Determine the (x, y) coordinate at the center of the cell enclosing the given text.  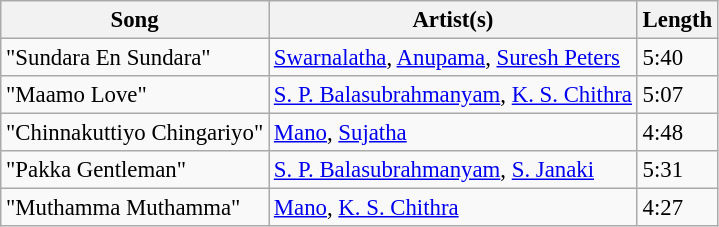
5:07 (677, 95)
"Chinnakuttiyo Chingariyo" (135, 133)
Song (135, 20)
Mano, Sujatha (454, 133)
"Sundara En Sundara" (135, 58)
4:48 (677, 133)
S. P. Balasubrahmanyam, K. S. Chithra (454, 95)
4:27 (677, 208)
5:40 (677, 58)
Swarnalatha, Anupama, Suresh Peters (454, 58)
"Muthamma Muthamma" (135, 208)
S. P. Balasubrahmanyam, S. Janaki (454, 170)
"Maamo Love" (135, 95)
Length (677, 20)
"Pakka Gentleman" (135, 170)
Artist(s) (454, 20)
Mano, K. S. Chithra (454, 208)
5:31 (677, 170)
